Determine the [x, y] coordinate at the center of the cell enclosing the given text.  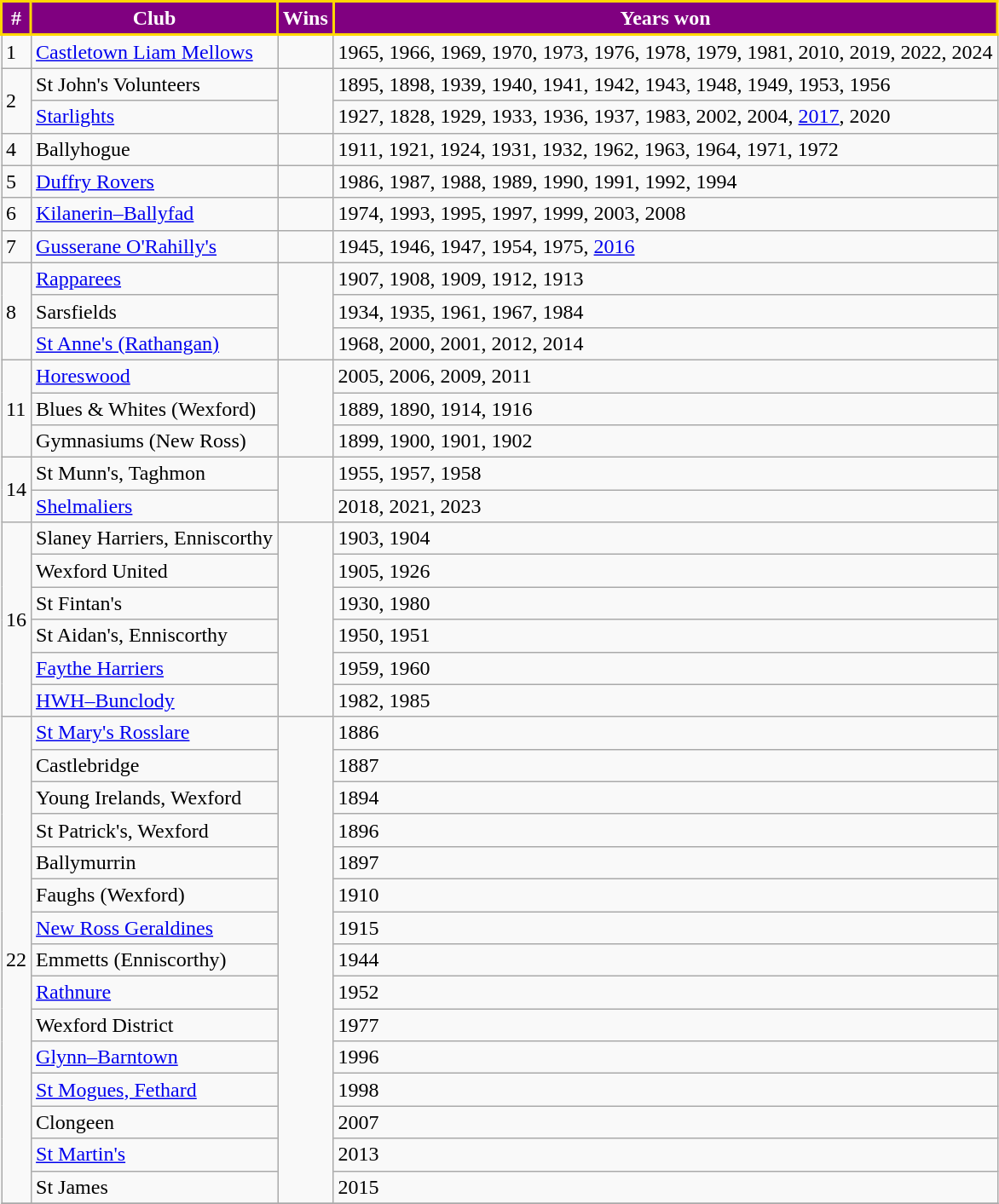
1968, 2000, 2001, 2012, 2014 [665, 343]
1 [17, 51]
4 [17, 149]
HWH–Bunclody [155, 700]
1955, 1957, 1958 [665, 474]
1894 [665, 798]
St Patrick's, Wexford [155, 830]
1897 [665, 862]
22 [17, 959]
1899, 1900, 1901, 1902 [665, 441]
2018, 2021, 2023 [665, 506]
1927, 1828, 1929, 1933, 1936, 1937, 1983, 2002, 2004, 2017, 2020 [665, 117]
Emmetts (Enniscorthy) [155, 960]
1915 [665, 928]
1887 [665, 765]
2015 [665, 1187]
Club [155, 19]
# [17, 19]
1907, 1908, 1909, 1912, 1913 [665, 279]
Faughs (Wexford) [155, 895]
Faythe Harriers [155, 668]
1996 [665, 1057]
Rapparees [155, 279]
1930, 1980 [665, 603]
Kilanerin–Ballyfad [155, 214]
Young Irelands, Wexford [155, 798]
1982, 1985 [665, 700]
St James [155, 1187]
1895, 1898, 1939, 1940, 1941, 1942, 1943, 1948, 1949, 1953, 1956 [665, 84]
14 [17, 490]
Wexford United [155, 571]
Wexford District [155, 1025]
St Martin's [155, 1155]
11 [17, 408]
Clongeen [155, 1122]
St Aidan's, Enniscorthy [155, 636]
Ballyhogue [155, 149]
Blues & Whites (Wexford) [155, 408]
Starlights [155, 117]
1934, 1935, 1961, 1967, 1984 [665, 311]
8 [17, 311]
St Mogues, Fethard [155, 1090]
Gymnasiums (New Ross) [155, 441]
7 [17, 246]
2007 [665, 1122]
1944 [665, 960]
Glynn–Barntown [155, 1057]
1977 [665, 1025]
1998 [665, 1090]
6 [17, 214]
Years won [665, 19]
1945, 1946, 1947, 1954, 1975, 2016 [665, 246]
Rathnure [155, 993]
Gusserane O'Rahilly's [155, 246]
1974, 1993, 1995, 1997, 1999, 2003, 2008 [665, 214]
Duffry Rovers [155, 181]
2 [17, 101]
1959, 1960 [665, 668]
Sarsfields [155, 311]
New Ross Geraldines [155, 928]
Ballymurrin [155, 862]
Slaney Harriers, Enniscorthy [155, 539]
Shelmaliers [155, 506]
1952 [665, 993]
16 [17, 619]
1889, 1890, 1914, 1916 [665, 408]
St Anne's (Rathangan) [155, 343]
1986, 1987, 1988, 1989, 1990, 1991, 1992, 1994 [665, 181]
St Mary's Rosslare [155, 733]
Wins [305, 19]
1950, 1951 [665, 636]
1965, 1966, 1969, 1970, 1973, 1976, 1978, 1979, 1981, 2010, 2019, 2022, 2024 [665, 51]
5 [17, 181]
St John's Volunteers [155, 84]
1905, 1926 [665, 571]
1911, 1921, 1924, 1931, 1932, 1962, 1963, 1964, 1971, 1972 [665, 149]
Castletown Liam Mellows [155, 51]
Castlebridge [155, 765]
St Munn's, Taghmon [155, 474]
1886 [665, 733]
1896 [665, 830]
St Fintan's [155, 603]
2005, 2006, 2009, 2011 [665, 376]
1903, 1904 [665, 539]
Horeswood [155, 376]
2013 [665, 1155]
1910 [665, 895]
